Capture the cell that displays the provided text and extract its [X, Y] central coordinate. 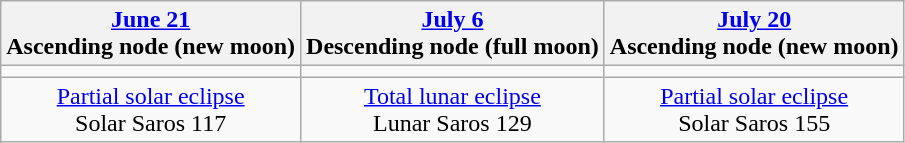
Partial solar eclipseSolar Saros 117 [151, 110]
June 21Ascending node (new moon) [151, 34]
July 20Ascending node (new moon) [754, 34]
July 6Descending node (full moon) [453, 34]
Partial solar eclipseSolar Saros 155 [754, 110]
Total lunar eclipseLunar Saros 129 [453, 110]
